Pinpoint the cell where the given text exists, returning its [X, Y] midpoint coordinate. 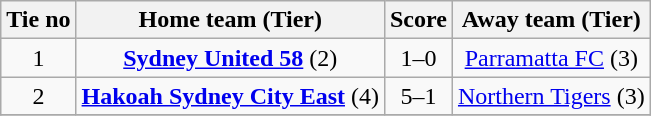
5–1 [418, 96]
1–0 [418, 58]
Hakoah Sydney City East (4) [230, 96]
Tie no [38, 20]
Sydney United 58 (2) [230, 58]
Home team (Tier) [230, 20]
Score [418, 20]
2 [38, 96]
Parramatta FC (3) [551, 58]
Away team (Tier) [551, 20]
Northern Tigers (3) [551, 96]
1 [38, 58]
